Capture the cell that displays the provided text and extract its [X, Y] central coordinate. 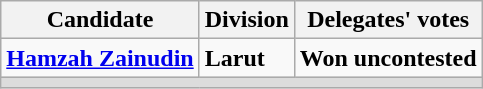
Won uncontested [388, 58]
Candidate [100, 20]
Division [246, 20]
Delegates' votes [388, 20]
Hamzah Zainudin [100, 58]
Larut [246, 58]
